Return (x, y) of the center of cell containing provided text 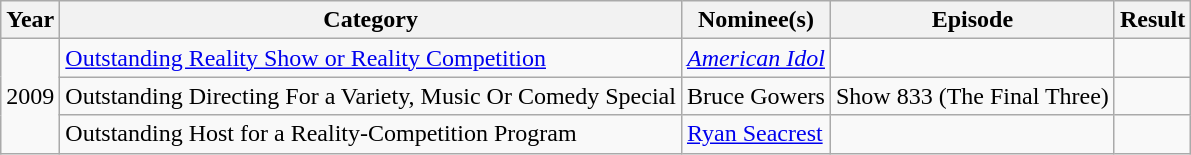
2009 (30, 96)
American Idol (756, 58)
Category (371, 20)
Result (1152, 20)
Outstanding Reality Show or Reality Competition (371, 58)
Bruce Gowers (756, 96)
Nominee(s) (756, 20)
Outstanding Host for a Reality-Competition Program (371, 134)
Ryan Seacrest (756, 134)
Show 833 (The Final Three) (972, 96)
Episode (972, 20)
Year (30, 20)
Outstanding Directing For a Variety, Music Or Comedy Special (371, 96)
